Locate the cell with the specified text and output its [x, y] center coordinate. 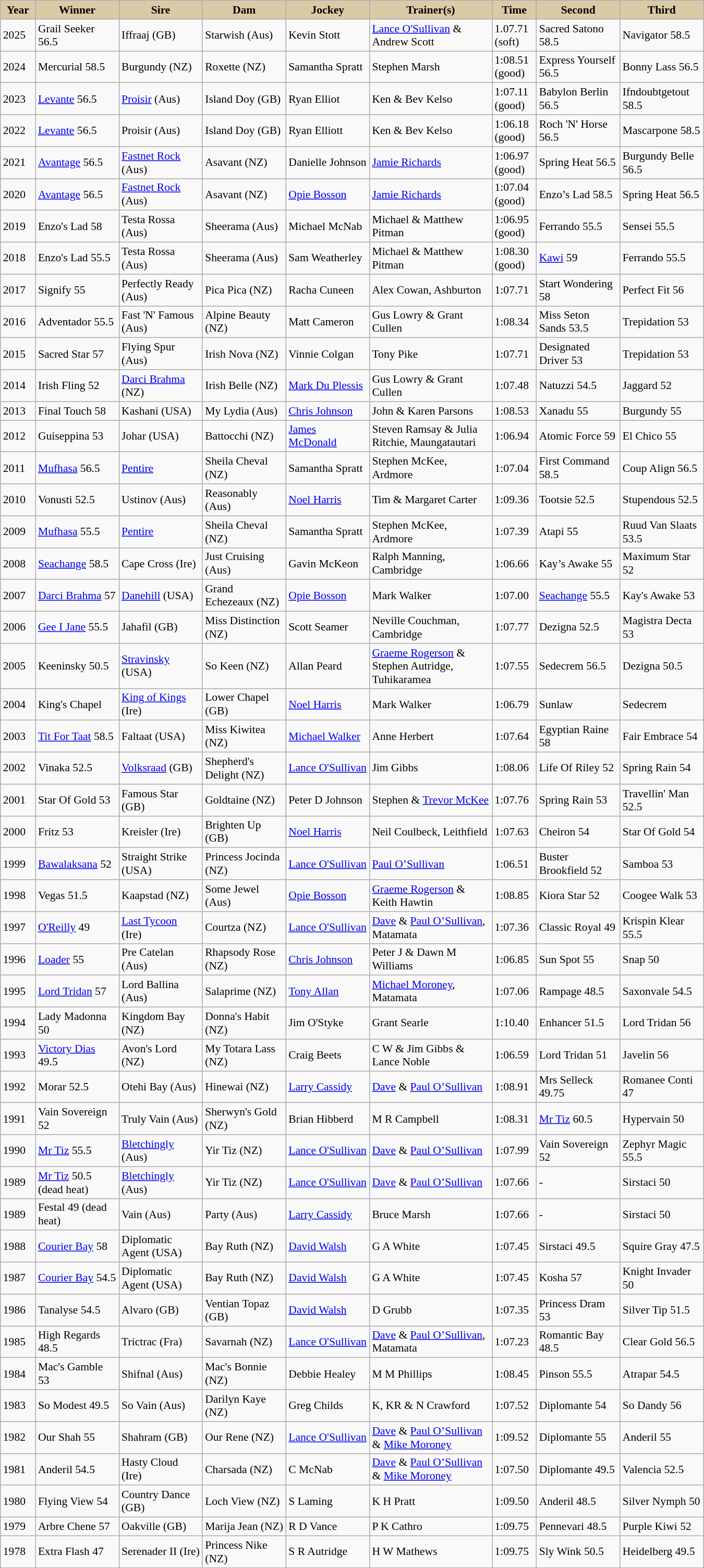
1995 [18, 992]
M M Phillips [431, 1373]
Fast 'N' Famous (Aus) [161, 322]
Some Jewel (Aus) [244, 896]
Cape Cross (Ire) [161, 563]
Paul O’Sullivan [431, 864]
Bawalaksana 52 [77, 864]
1981 [18, 1469]
Savarnah (NZ) [244, 1342]
Mac's Gamble 53 [77, 1373]
Third [662, 10]
Loch View (NZ) [244, 1502]
1:08.45 [514, 1373]
Mufhasa 55.5 [77, 532]
D Grubb [431, 1310]
First Command 58.5 [578, 468]
Debbie Healey [327, 1373]
2017 [18, 290]
King's Chapel [77, 704]
Morar 52.5 [77, 1087]
Steven Ramsay & Julia Ritchie, Maungatautari [431, 436]
Tanalyse 54.5 [77, 1310]
1985 [18, 1342]
K, KR & N Crawford [431, 1406]
Our Rene (NZ) [244, 1437]
Buster Brookfield 52 [578, 864]
1993 [18, 1055]
Neil Coulbeck, Leithfield [431, 832]
1:06.97 (good) [514, 163]
Atomic Force 59 [578, 436]
Roxette (NZ) [244, 67]
1982 [18, 1437]
1991 [18, 1119]
Festal 49 (dead heat) [77, 1214]
1:07.76 [514, 800]
1:07.06 [514, 992]
S R Autridge [327, 1552]
Navigator 58.5 [662, 35]
C W & Jim Gibbs & Lance Noble [431, 1055]
Natuzzi 54.5 [578, 386]
Irish Belle (NZ) [244, 386]
1:08.30 (good) [514, 259]
1.07.71 (soft) [514, 35]
Salaprime (NZ) [244, 992]
Spring Rain 54 [662, 769]
Mr Tiz 50.5 (dead heat) [77, 1183]
Trictrac (Fra) [161, 1342]
Lance O'Sullivan & Andrew Scott [431, 35]
Kashani (USA) [161, 411]
1988 [18, 1246]
Grand Echezeaux (NZ) [244, 595]
Shahram (GB) [161, 1437]
H W Mathews [431, 1552]
Jim O'Styke [327, 1023]
Stephen Marsh [431, 67]
2004 [18, 704]
1:06.59 [514, 1055]
Iffraaj (GB) [161, 35]
1:06.95 (good) [514, 226]
Ryan Elliott [327, 130]
1:08.51 (good) [514, 67]
Vinnie Colgan [327, 354]
Mufhasa 56.5 [77, 468]
2005 [18, 666]
Mascarpone 58.5 [662, 130]
Xanadu 55 [578, 411]
Sherwyn's Gold (NZ) [244, 1119]
Gavin McKeon [327, 563]
Silver Tip 51.5 [662, 1310]
Darilyn Kaye (NZ) [244, 1406]
Lord Tridan 56 [662, 1023]
Javelin 56 [662, 1055]
Flying View 54 [77, 1502]
1998 [18, 896]
Vinaka 52.5 [77, 769]
Grant Searle [431, 1023]
2001 [18, 800]
Graeme Rogerson & Keith Hawtin [431, 896]
Ralph Manning, Cambridge [431, 563]
Darci Brahma (NZ) [161, 386]
1:10.40 [514, 1023]
Vonusti 52.5 [77, 500]
Flying Spur (Aus) [161, 354]
Marija Jean (NZ) [244, 1527]
2014 [18, 386]
Kreisler (Ire) [161, 832]
1:07.00 [514, 595]
Dezigna 50.5 [662, 666]
So Modest 49.5 [77, 1406]
2023 [18, 99]
Sirstaci 49.5 [578, 1246]
Samboa 53 [662, 864]
Peter D Johnson [327, 800]
Travellin' Man 52.5 [662, 800]
Second [578, 10]
Party (Aus) [244, 1214]
Sam Weatherley [327, 259]
Star Of Gold 53 [77, 800]
Classic Royal 49 [578, 927]
Reasonably (Aus) [244, 500]
2025 [18, 35]
Kevin Stott [327, 35]
2018 [18, 259]
Perfectly Ready (Aus) [161, 290]
Stravinsky (USA) [161, 666]
Faltaat (USA) [161, 736]
Maximum Star 52 [662, 563]
Miss Seton Sands 53.5 [578, 322]
Princess Dram 53 [578, 1310]
El Chico 55 [662, 436]
Mrs Selleck 49.75 [578, 1087]
1983 [18, 1406]
1978 [18, 1552]
Extra Flash 47 [77, 1552]
2009 [18, 532]
Saxonvale 54.5 [662, 992]
Year [18, 10]
Scott Seamer [327, 628]
1:07.04 [514, 468]
Alex Cowan, Ashburton [431, 290]
Final Touch 58 [77, 411]
O'Reilly 49 [77, 927]
1:06.51 [514, 864]
2020 [18, 194]
Danehill (USA) [161, 595]
1:07.39 [514, 532]
Fair Embrace 54 [662, 736]
2000 [18, 832]
Avon's Lord (NZ) [161, 1055]
Irish Fling 52 [77, 386]
Coup Align 56.5 [662, 468]
Truly Vain (Aus) [161, 1119]
Seachange 55.5 [578, 595]
Lady Madonna 50 [77, 1023]
Famous Star (GB) [161, 800]
Spring Rain 53 [578, 800]
1999 [18, 864]
1979 [18, 1527]
Anderil 48.5 [578, 1502]
Sire [161, 10]
Lord Tridan 51 [578, 1055]
2024 [18, 67]
Mark Du Plessis [327, 386]
Dezigna 52.5 [578, 628]
Pica Pica (NZ) [244, 290]
2019 [18, 226]
1:06.79 [514, 704]
1:07.11 (good) [514, 99]
2022 [18, 130]
Michael Walker [327, 736]
Michael Moroney, Matamata [431, 992]
Peter J & Dawn M Williams [431, 959]
My Lydia (Aus) [244, 411]
Enzo's Lad 55.5 [77, 259]
Sun Spot 55 [578, 959]
Anderil 54.5 [77, 1469]
1:07.55 [514, 666]
Kay’s Awake 55 [578, 563]
Life Of Riley 52 [578, 769]
Sedecrem 56.5 [578, 666]
Enzo's Lad 58 [77, 226]
Enzo’s Lad 58.5 [578, 194]
So Dandy 56 [662, 1406]
Kiora Star 52 [578, 896]
Designated Driver 53 [578, 354]
Mac's Bonnie (NZ) [244, 1373]
Babylon Berlin 56.5 [578, 99]
1984 [18, 1373]
1:07.23 [514, 1342]
Purple Kiwi 52 [662, 1527]
Stephen & Trevor McKee [431, 800]
Miss Kiwitea (NZ) [244, 736]
Ustinov (Aus) [161, 500]
Pennevari 48.5 [578, 1527]
Tit For Taat 58.5 [77, 736]
King of Kings (Ire) [161, 704]
1:09.36 [514, 500]
Magistra Decta 53 [662, 628]
Tim & Margaret Carter [431, 500]
Serenader II (Ire) [161, 1552]
C McNab [327, 1469]
1:08.85 [514, 896]
Seachange 58.5 [77, 563]
2010 [18, 500]
Dam [244, 10]
Silver Nymph 50 [662, 1502]
Kawi 59 [578, 259]
Lord Tridan 57 [77, 992]
Kosha 57 [578, 1279]
Tony Pike [431, 354]
1:07.63 [514, 832]
Matt Cameron [327, 322]
Lower Chapel (GB) [244, 704]
Cheiron 54 [578, 832]
Lord Ballina (Aus) [161, 992]
Bruce Marsh [431, 1214]
1:06.18 (good) [514, 130]
Loader 55 [77, 959]
Rhapsody Rose (NZ) [244, 959]
Goldtaine (NZ) [244, 800]
Last Tycoon (Ire) [161, 927]
Courier Bay 58 [77, 1246]
1:07.04 (good) [514, 194]
Snap 50 [662, 959]
Sunlaw [578, 704]
K H Pratt [431, 1502]
Arbre Chene 57 [77, 1527]
Vain (Aus) [161, 1214]
Atrapar 54.5 [662, 1373]
Romanee Conti 47 [662, 1087]
Grail Seeker 56.5 [77, 35]
Charsada (NZ) [244, 1469]
2012 [18, 436]
High Regards 48.5 [77, 1342]
Alpine Beauty (NZ) [244, 322]
Vegas 51.5 [77, 896]
Courtza (NZ) [244, 927]
Neville Couchman, Cambridge [431, 628]
Diplomante 54 [578, 1406]
Country Dance (GB) [161, 1502]
Clear Gold 56.5 [662, 1342]
Straight Strike (USA) [161, 864]
1:06.94 [514, 436]
Hypervain 50 [662, 1119]
Stupendous 52.5 [662, 500]
1:07.35 [514, 1310]
Fritz 53 [77, 832]
Kay's Awake 53 [662, 595]
Irish Nova (NZ) [244, 354]
Anderil 55 [662, 1437]
2002 [18, 769]
1997 [18, 927]
2015 [18, 354]
Oakville (GB) [161, 1527]
2011 [18, 468]
Coogee Walk 53 [662, 896]
1:07.52 [514, 1406]
Romantic Bay 48.5 [578, 1342]
Otehi Bay (Aus) [161, 1087]
1980 [18, 1502]
Racha Cuneen [327, 290]
Anne Herbert [431, 736]
1986 [18, 1310]
Atapi 55 [578, 532]
P K Cathro [431, 1527]
Battocchi (NZ) [244, 436]
James McDonald [327, 436]
Jockey [327, 10]
Mr Tiz 60.5 [578, 1119]
Burgundy 55 [662, 411]
1:08.06 [514, 769]
Michael McNab [327, 226]
Rampage 48.5 [578, 992]
1:08.53 [514, 411]
1:08.31 [514, 1119]
S Laming [327, 1502]
Roch 'N' Horse 56.5 [578, 130]
2016 [18, 322]
Krispin Klear 55.5 [662, 927]
1996 [18, 959]
Brighten Up (GB) [244, 832]
Keeninsky 50.5 [77, 666]
Graeme Rogerson & Stephen Autridge, Tuhikaramea [431, 666]
2003 [18, 736]
1:09.50 [514, 1502]
My Totara Lass (NZ) [244, 1055]
Ifndoubtgetout 58.5 [662, 99]
Bonny Lass 56.5 [662, 67]
Sacred Star 57 [77, 354]
Egyptian Raine 58 [578, 736]
1:08.91 [514, 1087]
1990 [18, 1150]
Mr Tiz 55.5 [77, 1150]
Winner [77, 10]
1:07.48 [514, 386]
1994 [18, 1023]
1992 [18, 1087]
Mercurial 58.5 [77, 67]
Hinewai (NZ) [244, 1087]
Trainer(s) [431, 10]
Ryan Elliot [327, 99]
Hasty Cloud (Ire) [161, 1469]
Knight Invader 50 [662, 1279]
Shifnal (Aus) [161, 1373]
Jaggard 52 [662, 386]
1:07.50 [514, 1469]
So Vain (Aus) [161, 1406]
Starwish (Aus) [244, 35]
So Keen (NZ) [244, 666]
Diplomante 49.5 [578, 1469]
2021 [18, 163]
Zephyr Magic 55.5 [662, 1150]
Greg Childs [327, 1406]
2006 [18, 628]
Danielle Johnson [327, 163]
Shepherd's Delight (NZ) [244, 769]
Our Shah 55 [77, 1437]
John & Karen Parsons [431, 411]
1987 [18, 1279]
1:09.52 [514, 1437]
2013 [18, 411]
Just Cruising (Aus) [244, 563]
Brian Hibberd [327, 1119]
1:07.36 [514, 927]
Sedecrem [662, 704]
2008 [18, 563]
Guiseppina 53 [77, 436]
Courier Bay 54.5 [77, 1279]
1:06.85 [514, 959]
1:07.77 [514, 628]
Heidelberg 49.5 [662, 1552]
Jahafil (GB) [161, 628]
Perfect Fit 56 [662, 290]
Kingdom Bay (NZ) [161, 1023]
Squire Gray 47.5 [662, 1246]
Enhancer 51.5 [578, 1023]
Johar (USA) [161, 436]
Pinson 55.5 [578, 1373]
1:07.99 [514, 1150]
Valencia 52.5 [662, 1469]
Jim Gibbs [431, 769]
Pre Catelan (Aus) [161, 959]
Ventian Topaz (GB) [244, 1310]
Princess Jocinda (NZ) [244, 864]
Volksraad (GB) [161, 769]
Signify 55 [77, 290]
Miss Distinction (NZ) [244, 628]
Express Yourself 56.5 [578, 67]
Sensei 55.5 [662, 226]
Princess Nike (NZ) [244, 1552]
1:07.64 [514, 736]
Victory Dias 49.5 [77, 1055]
Sly Wink 50.5 [578, 1552]
2007 [18, 595]
Donna's Habit (NZ) [244, 1023]
Tony Allan [327, 992]
M R Campbell [431, 1119]
Adventador 55.5 [77, 322]
Sacred Satono 58.5 [578, 35]
Ruud Van Slaats 53.5 [662, 532]
Alvaro (GB) [161, 1310]
1:06.66 [514, 563]
Burgundy (NZ) [161, 67]
Star Of Gold 54 [662, 832]
Kaapstad (NZ) [161, 896]
Gee I Jane 55.5 [77, 628]
Craig Beets [327, 1055]
Burgundy Belle 56.5 [662, 163]
R D Vance [327, 1527]
Darci Brahma 57 [77, 595]
Start Wondering 58 [578, 290]
Tootsie 52.5 [578, 500]
1:08.34 [514, 322]
Allan Peard [327, 666]
Diplomante 55 [578, 1437]
Time [514, 10]
